Return the [X, Y] coordinate for the center point of the cell that contains the specified text.  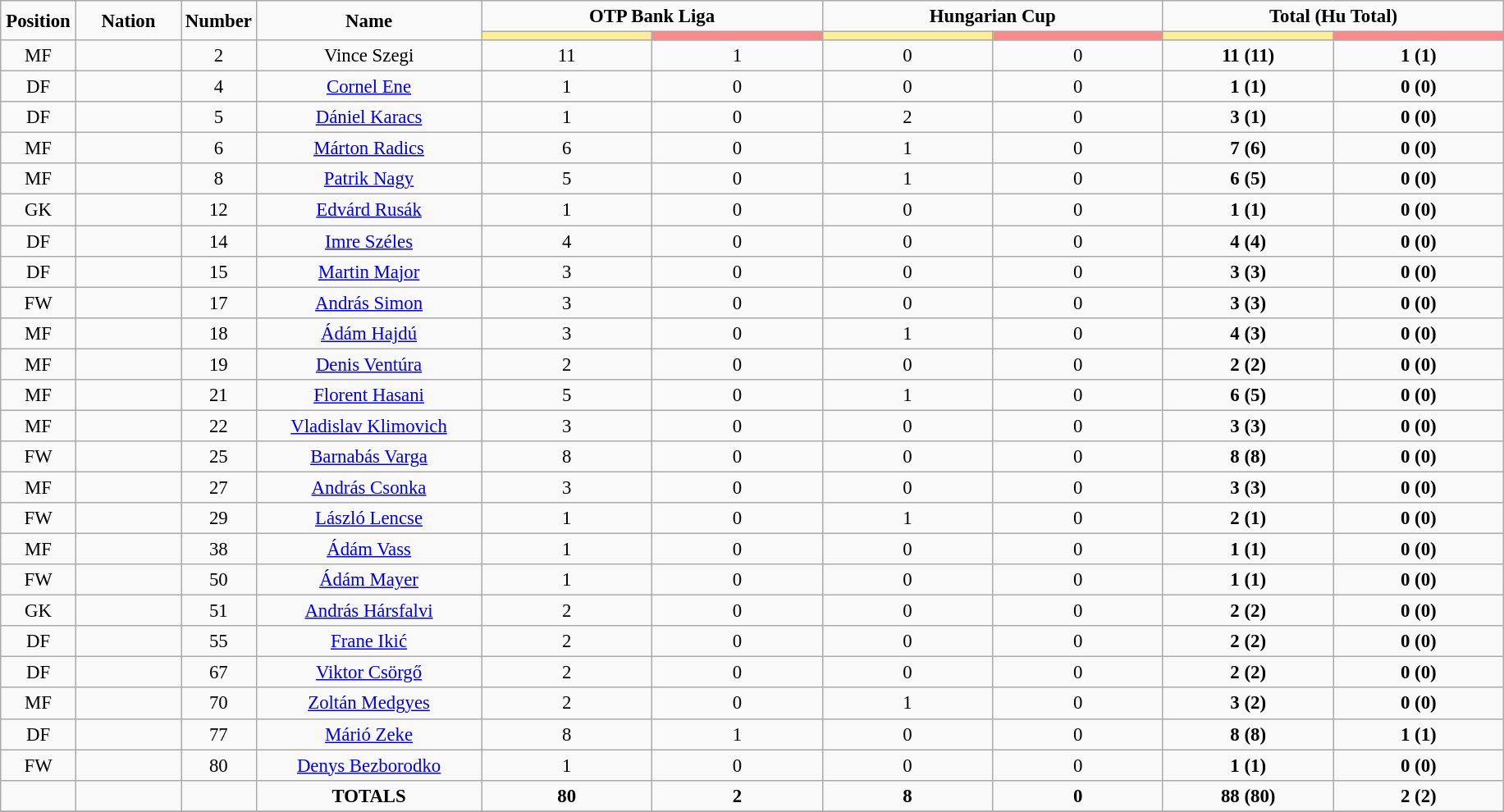
András Csonka [369, 487]
21 [219, 395]
3 (1) [1248, 117]
12 [219, 210]
Vladislav Klimovich [369, 426]
17 [219, 303]
Cornel Ene [369, 87]
Márió Zeke [369, 734]
Hungarian Cup [993, 16]
Ádám Vass [369, 550]
Zoltán Medgyes [369, 704]
11 [567, 56]
Ádám Mayer [369, 580]
22 [219, 426]
38 [219, 550]
András Simon [369, 303]
15 [219, 271]
OTP Bank Liga [651, 16]
Viktor Csörgő [369, 673]
3 (2) [1248, 704]
Ádám Hajdú [369, 333]
25 [219, 457]
50 [219, 580]
4 (3) [1248, 333]
Frane Ikić [369, 641]
67 [219, 673]
70 [219, 704]
2 (1) [1248, 518]
19 [219, 364]
51 [219, 611]
Position [39, 21]
Number [219, 21]
László Lencse [369, 518]
Denis Ventúra [369, 364]
7 (6) [1248, 148]
Denys Bezborodko [369, 765]
Martin Major [369, 271]
András Hársfalvi [369, 611]
Nation [128, 21]
Edvárd Rusák [369, 210]
Name [369, 21]
77 [219, 734]
18 [219, 333]
TOTALS [369, 796]
14 [219, 241]
Patrik Nagy [369, 180]
27 [219, 487]
Márton Radics [369, 148]
Barnabás Varga [369, 457]
4 (4) [1248, 241]
88 (80) [1248, 796]
Total (Hu Total) [1333, 16]
55 [219, 641]
Florent Hasani [369, 395]
Dániel Karacs [369, 117]
29 [219, 518]
Vince Szegi [369, 56]
11 (11) [1248, 56]
Imre Széles [369, 241]
